Detect which cell encompasses the target text, then output its (x, y) center coordinate. 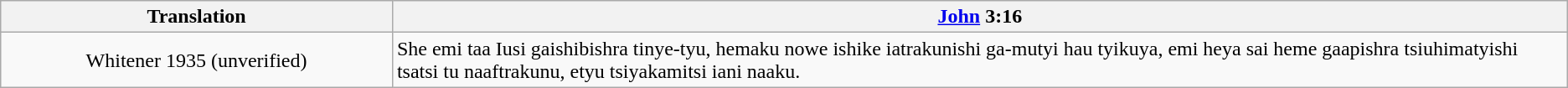
Whitener 1935 (unverified) (197, 60)
Translation (197, 17)
John 3:16 (980, 17)
